Provide the (X, Y) coordinate of the cell's center where the given text is located.  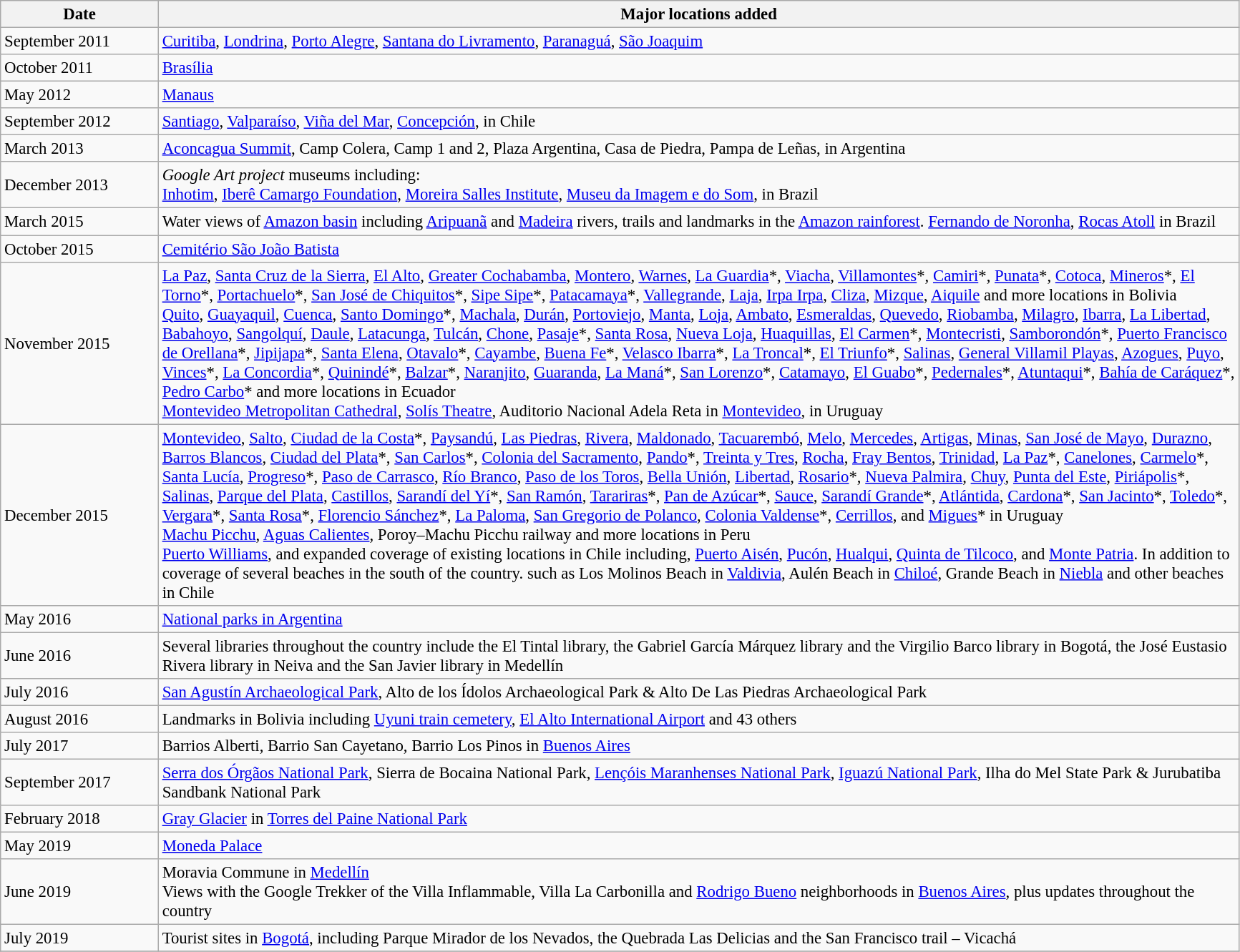
March 2013 (80, 149)
May 2016 (80, 619)
Major locations added (698, 14)
Barrios Alberti, Barrio San Cayetano, Barrio Los Pinos in Buenos Aires (698, 746)
Curitiba, Londrina, Porto Alegre, Santana do Livramento, Paranaguá, São Joaquim (698, 41)
June 2016 (80, 655)
Gray Glacier in Torres del Paine National Park (698, 819)
Google Art project museums including: Inhotim, Iberê Camargo Foundation, Moreira Salles Institute, Museu da Imagem e do Som, in Brazil (698, 185)
Brasília (698, 68)
Manaus (698, 95)
Tourist sites in Bogotá, including Parque Mirador de los Nevados, the Quebrada Las Delicias and the San Francisco trail – Vicachá (698, 938)
September 2017 (80, 782)
Santiago, Valparaíso, Viña del Mar, Concepción, in Chile (698, 122)
September 2011 (80, 41)
Date (80, 14)
National parks in Argentina (698, 619)
October 2011 (80, 68)
May 2012 (80, 95)
May 2019 (80, 846)
August 2016 (80, 719)
July 2017 (80, 746)
February 2018 (80, 819)
Moneda Palace (698, 846)
Cemitério São João Batista (698, 249)
September 2012 (80, 122)
Landmarks in Bolivia including Uyuni train cemetery, El Alto International Airport and 43 others (698, 719)
July 2019 (80, 938)
June 2019 (80, 892)
October 2015 (80, 249)
December 2013 (80, 185)
November 2015 (80, 343)
Aconcagua Summit, Camp Colera, Camp 1 and 2, Plaza Argentina, Casa de Piedra, Pampa de Leñas, in Argentina (698, 149)
July 2016 (80, 692)
San Agustín Archaeological Park, Alto de los Ídolos Archaeological Park & Alto De Las Piedras Archaeological Park (698, 692)
March 2015 (80, 222)
December 2015 (80, 515)
